Extract the [X, Y] coordinate from the center of the cell holding the provided text.  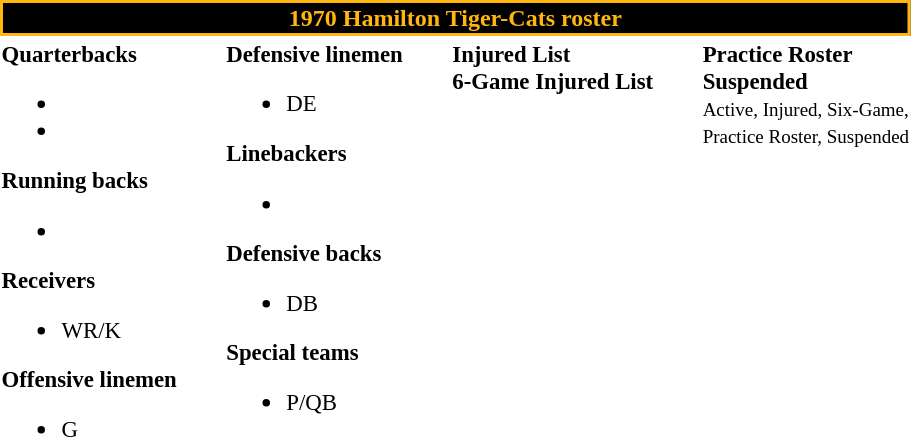
1970 Hamilton Tiger-Cats roster [456, 18]
